Locate the cell with the specified text and output its [X, Y] center coordinate. 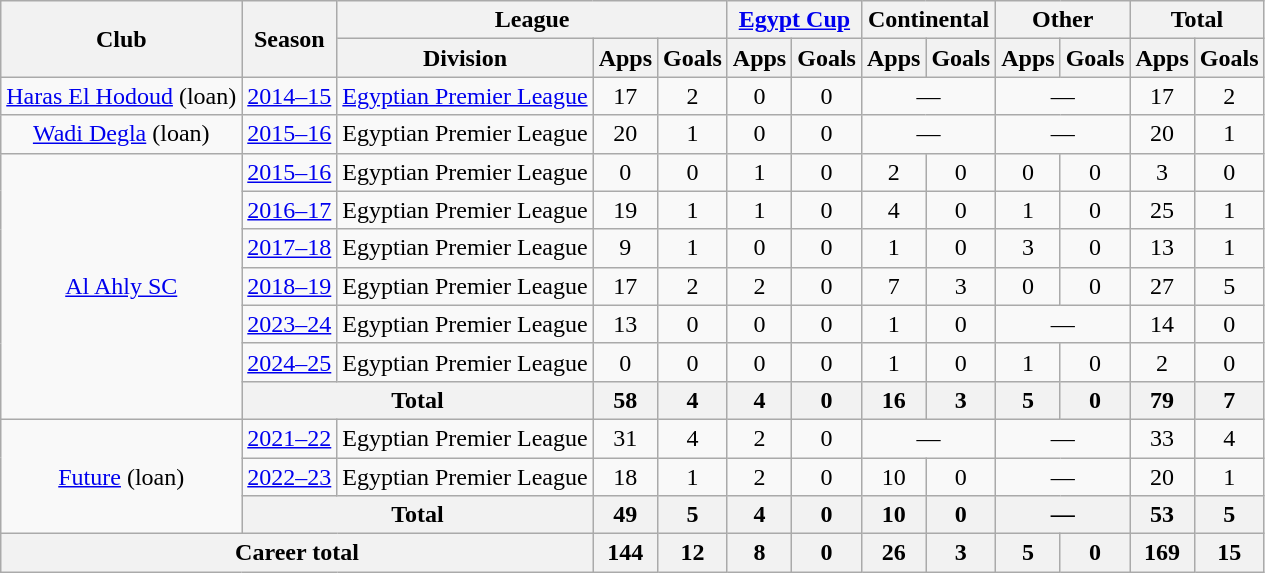
2014–15 [290, 96]
18 [625, 477]
49 [625, 515]
19 [625, 210]
2022–23 [290, 477]
31 [625, 438]
League [532, 20]
12 [693, 553]
2021–22 [290, 438]
79 [1162, 400]
Future (loan) [122, 476]
15 [1229, 553]
Egypt Cup [794, 20]
144 [625, 553]
26 [893, 553]
2023–24 [290, 324]
9 [625, 248]
Division [465, 58]
Wadi Degla (loan) [122, 134]
33 [1162, 438]
169 [1162, 553]
58 [625, 400]
Other [1063, 20]
53 [1162, 515]
Haras El Hodoud (loan) [122, 96]
2018–19 [290, 286]
Continental [928, 20]
14 [1162, 324]
25 [1162, 210]
Al Ahly SC [122, 286]
2016–17 [290, 210]
Career total [297, 553]
16 [893, 400]
Club [122, 39]
2017–18 [290, 248]
Season [290, 39]
2024–25 [290, 362]
27 [1162, 286]
8 [759, 553]
